Provide the [X, Y] coordinate of the cell's center where the given text is located.  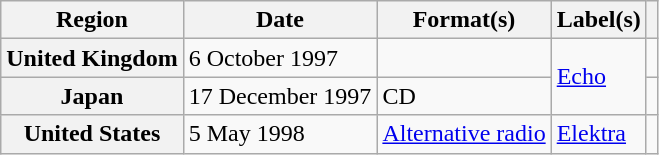
CD [464, 96]
5 May 1998 [280, 134]
United States [92, 134]
17 December 1997 [280, 96]
Label(s) [598, 20]
Format(s) [464, 20]
Elektra [598, 134]
United Kingdom [92, 58]
Alternative radio [464, 134]
6 October 1997 [280, 58]
Region [92, 20]
Echo [598, 77]
Date [280, 20]
Japan [92, 96]
